Pinpoint the cell where the given text exists, returning its (X, Y) midpoint coordinate. 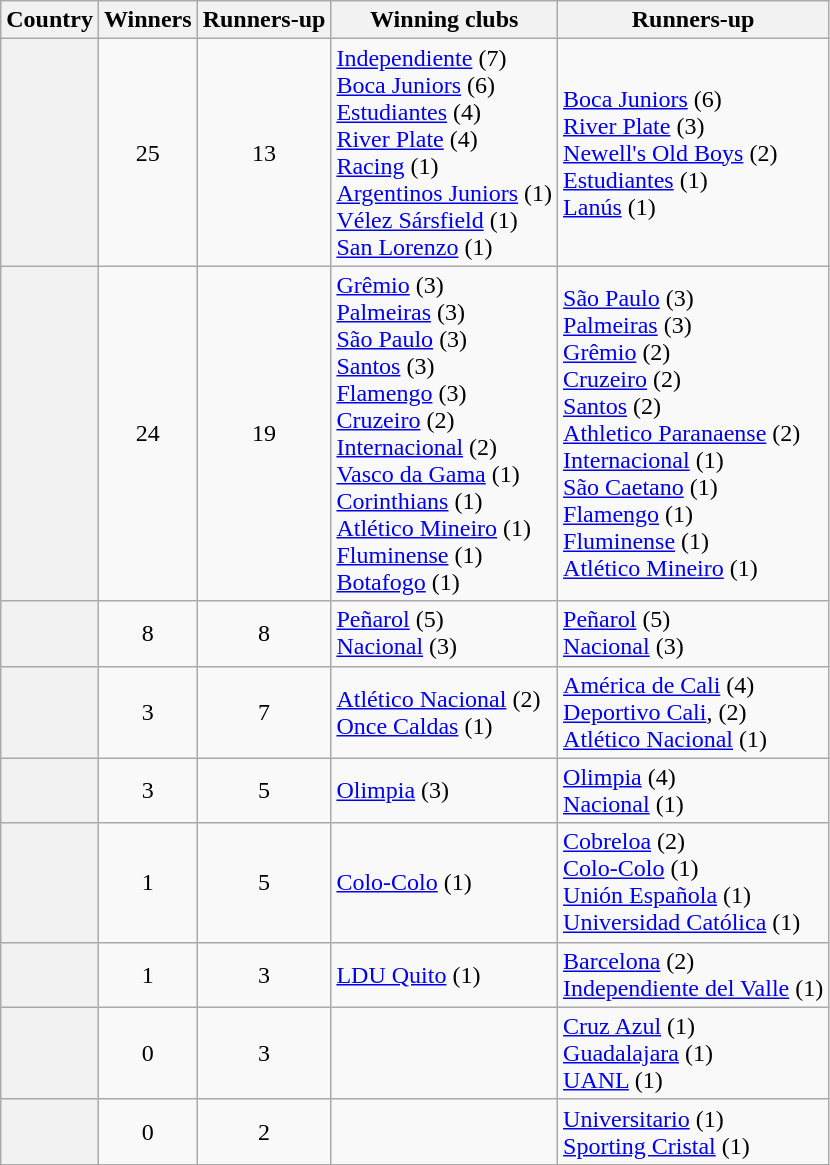
2 (264, 1132)
Country (50, 20)
Boca Juniors (6)River Plate (3)Newell's Old Boys (2)Estudiantes (1)Lanús (1) (694, 152)
Universitario (1)Sporting Cristal (1) (694, 1132)
13 (264, 152)
Barcelona (2)Independiente del Valle (1) (694, 974)
Colo-Colo (1) (444, 882)
25 (148, 152)
Olimpia (3) (444, 790)
LDU Quito (1) (444, 974)
Independiente (7)Boca Juniors (6)Estudiantes (4)River Plate (4)Racing (1)Argentinos Juniors (1)Vélez Sársfield (1)San Lorenzo (1) (444, 152)
Cobreloa (2)Colo-Colo (1)Unión Española (1)Universidad Católica (1) (694, 882)
19 (264, 434)
Winning clubs (444, 20)
Cruz Azul (1)Guadalajara (1)UANL (1) (694, 1053)
Atlético Nacional (2)Once Caldas (1) (444, 712)
7 (264, 712)
24 (148, 434)
Winners (148, 20)
Olimpia (4)Nacional (1) (694, 790)
América de Cali (4)Deportivo Cali, (2)Atlético Nacional (1) (694, 712)
